For the text-containing cell, return its midpoint in [X, Y] coordinate format. 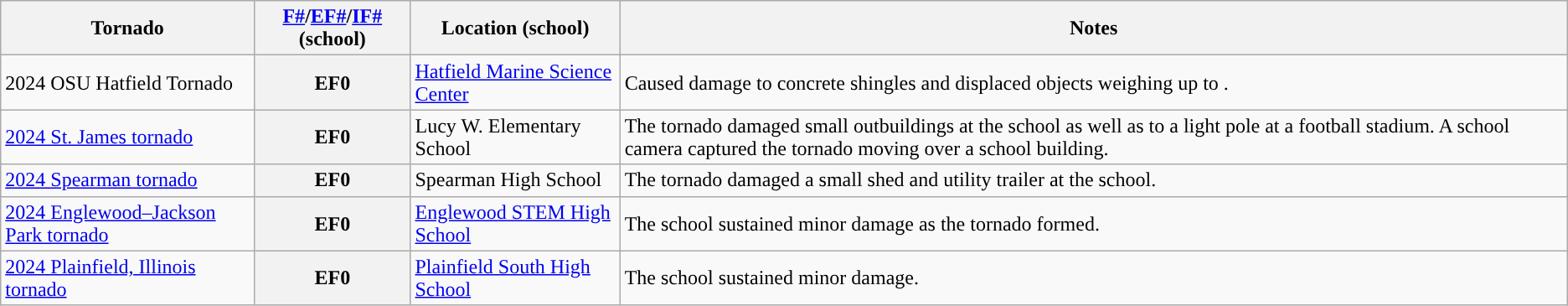
2024 Plainfield, Illinois tornado [127, 278]
Spearman High School [515, 180]
2024 OSU Hatfield Tornado [127, 82]
Caused damage to concrete shingles and displaced objects weighing up to . [1094, 82]
F#/EF#/IF# (school) [333, 29]
2024 St. James tornado [127, 137]
Hatfield Marine Science Center [515, 82]
2024 Englewood–Jackson Park tornado [127, 223]
Notes [1094, 29]
The school sustained minor damage. [1094, 278]
2024 Spearman tornado [127, 180]
Englewood STEM High School [515, 223]
The school sustained minor damage as the tornado formed. [1094, 223]
Lucy W. Elementary School [515, 137]
Plainfield South High School [515, 278]
Location (school) [515, 29]
Tornado [127, 29]
The tornado damaged a small shed and utility trailer at the school. [1094, 180]
